Identify which cell holds the provided text, then report its (x, y) central coordinate. 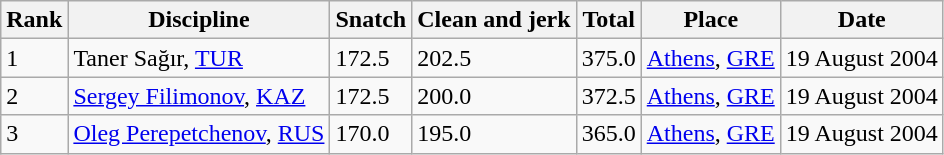
202.5 (494, 58)
Taner Sağır, TUR (199, 58)
195.0 (494, 134)
2 (34, 96)
Date (862, 20)
Sergey Filimonov, KAZ (199, 96)
Total (608, 20)
372.5 (608, 96)
Clean and jerk (494, 20)
Rank (34, 20)
200.0 (494, 96)
1 (34, 58)
3 (34, 134)
Place (710, 20)
Snatch (371, 20)
365.0 (608, 134)
170.0 (371, 134)
Discipline (199, 20)
Oleg Perepetchenov, RUS (199, 134)
375.0 (608, 58)
